Extract the (X, Y) coordinate from the center of the cell holding the provided text.  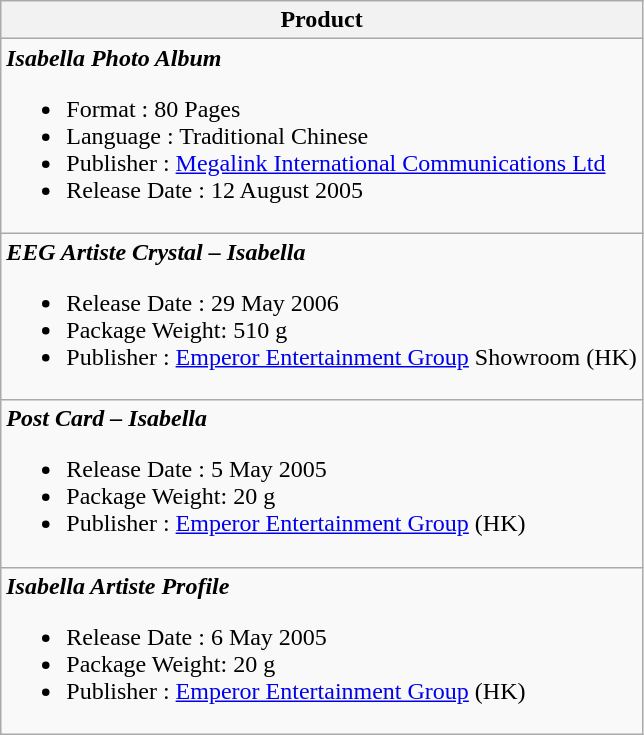
EEG Artiste Crystal – IsabellaRelease Date : 29 May 2006Package Weight: 510 gPublisher : Emperor Entertainment Group Showroom (HK) (322, 316)
Product (322, 20)
Isabella Artiste ProfileRelease Date : 6 May 2005Package Weight: 20 gPublisher : Emperor Entertainment Group (HK) (322, 650)
Post Card – IsabellaRelease Date : 5 May 2005Package Weight: 20 gPublisher : Emperor Entertainment Group (HK) (322, 484)
